Identify which cell holds the provided text, then report its [x, y] central coordinate. 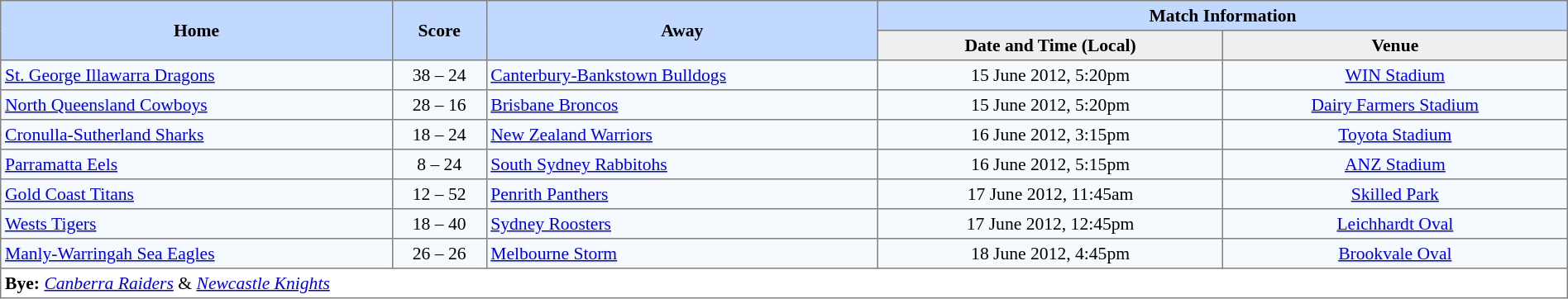
18 – 24 [439, 135]
18 – 40 [439, 224]
28 – 16 [439, 105]
Score [439, 31]
Leichhardt Oval [1394, 224]
Toyota Stadium [1394, 135]
12 – 52 [439, 194]
Venue [1394, 45]
North Queensland Cowboys [197, 105]
16 June 2012, 3:15pm [1050, 135]
17 June 2012, 11:45am [1050, 194]
New Zealand Warriors [682, 135]
South Sydney Rabbitohs [682, 164]
Brisbane Broncos [682, 105]
St. George Illawarra Dragons [197, 75]
8 – 24 [439, 164]
Manly-Warringah Sea Eagles [197, 254]
Home [197, 31]
Match Information [1223, 16]
Penrith Panthers [682, 194]
Parramatta Eels [197, 164]
Skilled Park [1394, 194]
Gold Coast Titans [197, 194]
17 June 2012, 12:45pm [1050, 224]
Brookvale Oval [1394, 254]
ANZ Stadium [1394, 164]
Sydney Roosters [682, 224]
18 June 2012, 4:45pm [1050, 254]
Date and Time (Local) [1050, 45]
WIN Stadium [1394, 75]
26 – 26 [439, 254]
Canterbury-Bankstown Bulldogs [682, 75]
Melbourne Storm [682, 254]
38 – 24 [439, 75]
16 June 2012, 5:15pm [1050, 164]
Dairy Farmers Stadium [1394, 105]
Bye: Canberra Raiders & Newcastle Knights [784, 283]
Cronulla-Sutherland Sharks [197, 135]
Away [682, 31]
Wests Tigers [197, 224]
